Scan for the cell matching the given text and deliver its (x, y) coordinate at center. 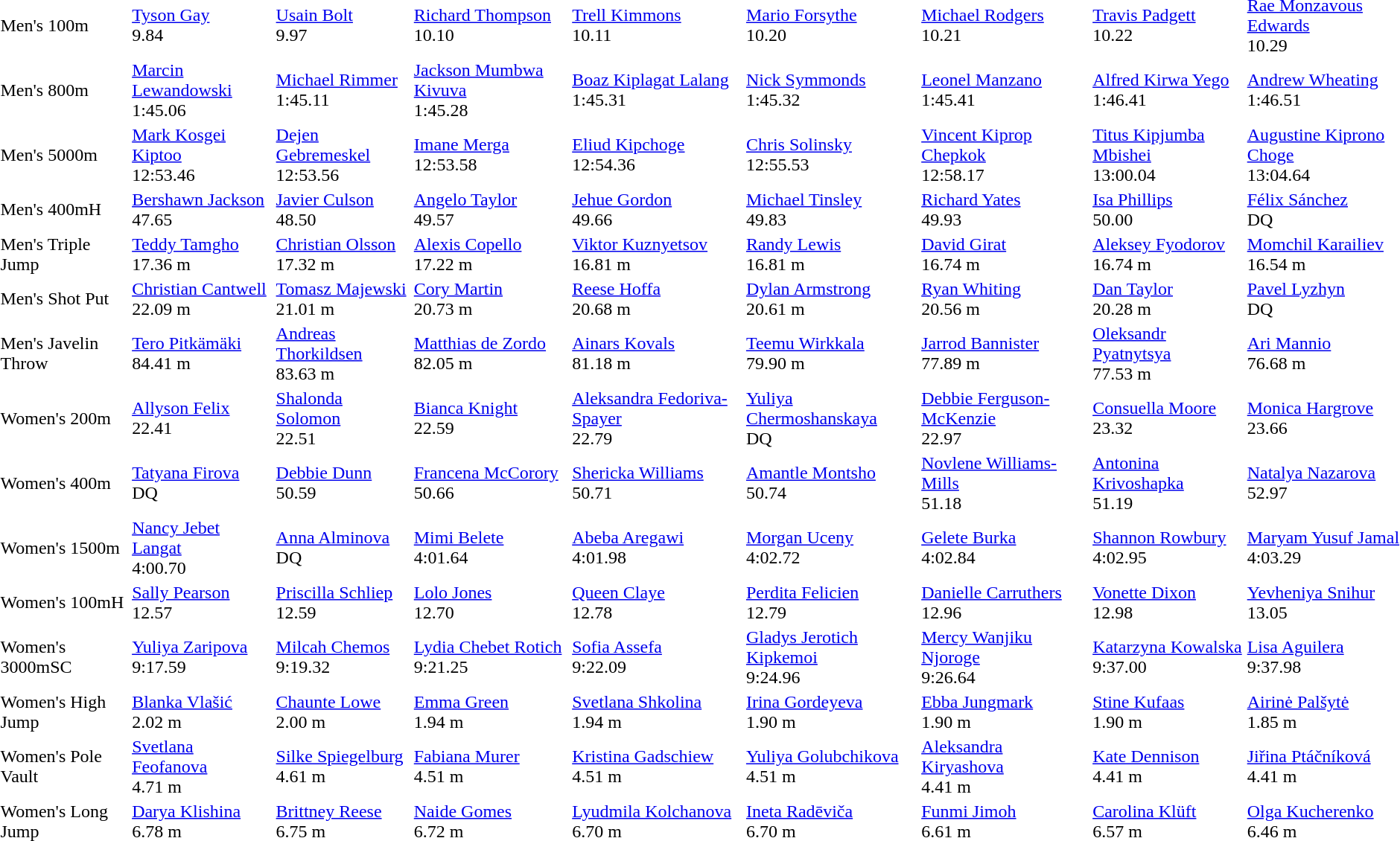
Yuliya Golubchikova 4.51 m (831, 767)
Marcin Lewandowski 1:45.06 (202, 90)
Bianca Knight 22.59 (490, 418)
Antonina Krivoshapka 51.19 (1168, 483)
Emma Green 1.94 m (490, 712)
Christian Cantwell 22.09 m (202, 299)
Tatyana Firova DQ (202, 483)
Alexis Copello 17.22 m (490, 255)
Morgan Uceny 4:02.72 (831, 548)
Jarrod Bannister 77.89 m (1005, 354)
Consuella Moore 23.32 (1168, 418)
Sally Pearson 12.57 (202, 603)
Leonel Manzano 1:45.41 (1005, 90)
Mark Kosgei Kiptoo 12:53.46 (202, 155)
Titus Kipjumba Mbishei 13:00.04 (1168, 155)
Lolo Jones 12.70 (490, 603)
Amantle Montsho 50.74 (831, 483)
Aleksandra Fedoriva-Spayer 22.79 (657, 418)
Sofia Assefa 9:22.09 (657, 657)
Nancy Jebet Langat 4:00.70 (202, 548)
Svetlana Feofanova 4.71 m (202, 767)
Viktor Kuznyetsov 16.81 m (657, 255)
Queen Claye 12.78 (657, 603)
Francena McCorory 50.66 (490, 483)
Ainars Kovals 81.18 m (657, 354)
Mimi Belete 4:01.64 (490, 548)
Ryan Whiting 20.56 m (1005, 299)
Dan Taylor 20.28 m (1168, 299)
Angelo Taylor 49.57 (490, 210)
David Girat 16.74 m (1005, 255)
Perdita Felicien 12.79 (831, 603)
Teemu Wirkkala 79.90 m (831, 354)
Mercy Wanjiku Njoroge 9:26.64 (1005, 657)
Blanka Vlašić 2.02 m (202, 712)
Alfred Kirwa Yego 1:46.41 (1168, 90)
Abeba Aregawi 4:01.98 (657, 548)
Yuliya Zaripova 9:17.59 (202, 657)
Debbie Ferguson-McKenzie 22.97 (1005, 418)
Bershawn Jackson 47.65 (202, 210)
Svetlana Shkolina 1.94 m (657, 712)
Tomasz Majewski 21.01 m (343, 299)
Allyson Felix 22.41 (202, 418)
Vonette Dixon 12.98 (1168, 603)
Reese Hoffa 20.68 m (657, 299)
Shericka Williams 50.71 (657, 483)
Kate Dennison 4.41 m (1168, 767)
Danielle Carruthers 12.96 (1005, 603)
Javier Culson 48.50 (343, 210)
Boaz Kiplagat Lalang 1:45.31 (657, 90)
Lydia Chebet Rotich 9:21.25 (490, 657)
Michael Rimmer 1:45.11 (343, 90)
Isa Phillips 50.00 (1168, 210)
Priscilla Schliep 12.59 (343, 603)
Shalonda Solomon 22.51 (343, 418)
Silke Spiegelburg 4.61 m (343, 767)
Jackson Mumbwa Kivuva 1:45.28 (490, 90)
Matthias de Zordo 82.05 m (490, 354)
Richard Yates 49.93 (1005, 210)
Ebba Jungmark 1.90 m (1005, 712)
Anna Alminova DQ (343, 548)
Dylan Armstrong 20.61 m (831, 299)
Vincent Kiprop Chepkok 12:58.17 (1005, 155)
Stine Kufaas 1.90 m (1168, 712)
Chris Solinsky 12:55.53 (831, 155)
Tero Pitkämäki 84.41 m (202, 354)
Chaunte Lowe 2.00 m (343, 712)
Aleksandra Kiryashova 4.41 m (1005, 767)
Kristina Gadschiew 4.51 m (657, 767)
Novlene Williams-Mills 51.18 (1005, 483)
Teddy Tamgho 17.36 m (202, 255)
Aleksey Fyodorov 16.74 m (1168, 255)
Debbie Dunn 50.59 (343, 483)
Milcah Chemos 9:19.32 (343, 657)
Michael Tinsley 49.83 (831, 210)
Randy Lewis 16.81 m (831, 255)
Nick Symmonds 1:45.32 (831, 90)
Shannon Rowbury 4:02.95 (1168, 548)
Gladys Jerotich Kipkemoi 9:24.96 (831, 657)
Oleksandr Pyatnytsya 77.53 m (1168, 354)
Eliud Kipchoge 12:54.36 (657, 155)
Cory Martin 20.73 m (490, 299)
Christian Olsson 17.32 m (343, 255)
Gelete Burka 4:02.84 (1005, 548)
Dejen Gebremeskel 12:53.56 (343, 155)
Katarzyna Kowalska 9:37.00 (1168, 657)
Irina Gordeyeva 1.90 m (831, 712)
Yuliya Chermoshanskaya DQ (831, 418)
Andreas Thorkildsen 83.63 m (343, 354)
Fabiana Murer 4.51 m (490, 767)
Jehue Gordon 49.66 (657, 210)
Imane Merga 12:53.58 (490, 155)
